Provide the (x, y) coordinate of the cell's center where the given text is located.  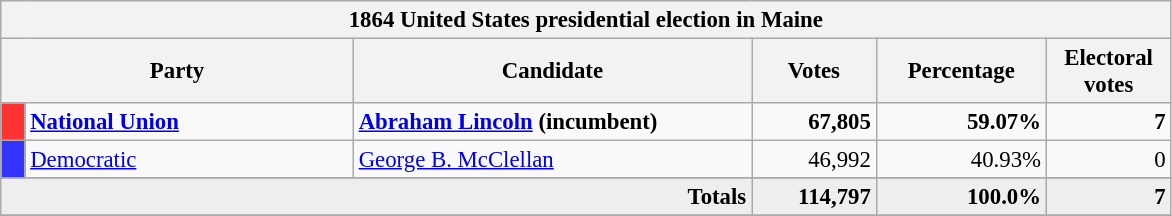
National Union (189, 122)
George B. McClellan (552, 160)
114,797 (814, 197)
1864 United States presidential election in Maine (586, 20)
Democratic (189, 160)
Votes (814, 72)
67,805 (814, 122)
Electoral votes (1108, 72)
59.07% (961, 122)
0 (1108, 160)
Party (178, 72)
46,992 (814, 160)
Totals (376, 197)
Candidate (552, 72)
40.93% (961, 160)
100.0% (961, 197)
Percentage (961, 72)
Abraham Lincoln (incumbent) (552, 122)
